Scan for the cell matching the given text and deliver its [x, y] coordinate at center. 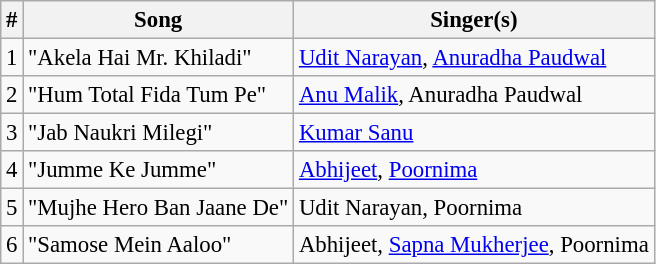
Song [158, 20]
Anu Malik, Anuradha Paudwal [474, 95]
"Hum Total Fida Tum Pe" [158, 95]
"Jumme Ke Jumme" [158, 170]
Singer(s) [474, 20]
Abhijeet, Sapna Mukherjee, Poornima [474, 245]
"Samose Mein Aaloo" [158, 245]
6 [12, 245]
4 [12, 170]
Abhijeet, Poornima [474, 170]
3 [12, 133]
1 [12, 58]
"Akela Hai Mr. Khiladi" [158, 58]
# [12, 20]
Udit Narayan, Anuradha Paudwal [474, 58]
"Jab Naukri Milegi" [158, 133]
Kumar Sanu [474, 133]
2 [12, 95]
5 [12, 208]
Udit Narayan, Poornima [474, 208]
"Mujhe Hero Ban Jaane De" [158, 208]
